Return the (X, Y) coordinate for the center point of the cell that contains the specified text.  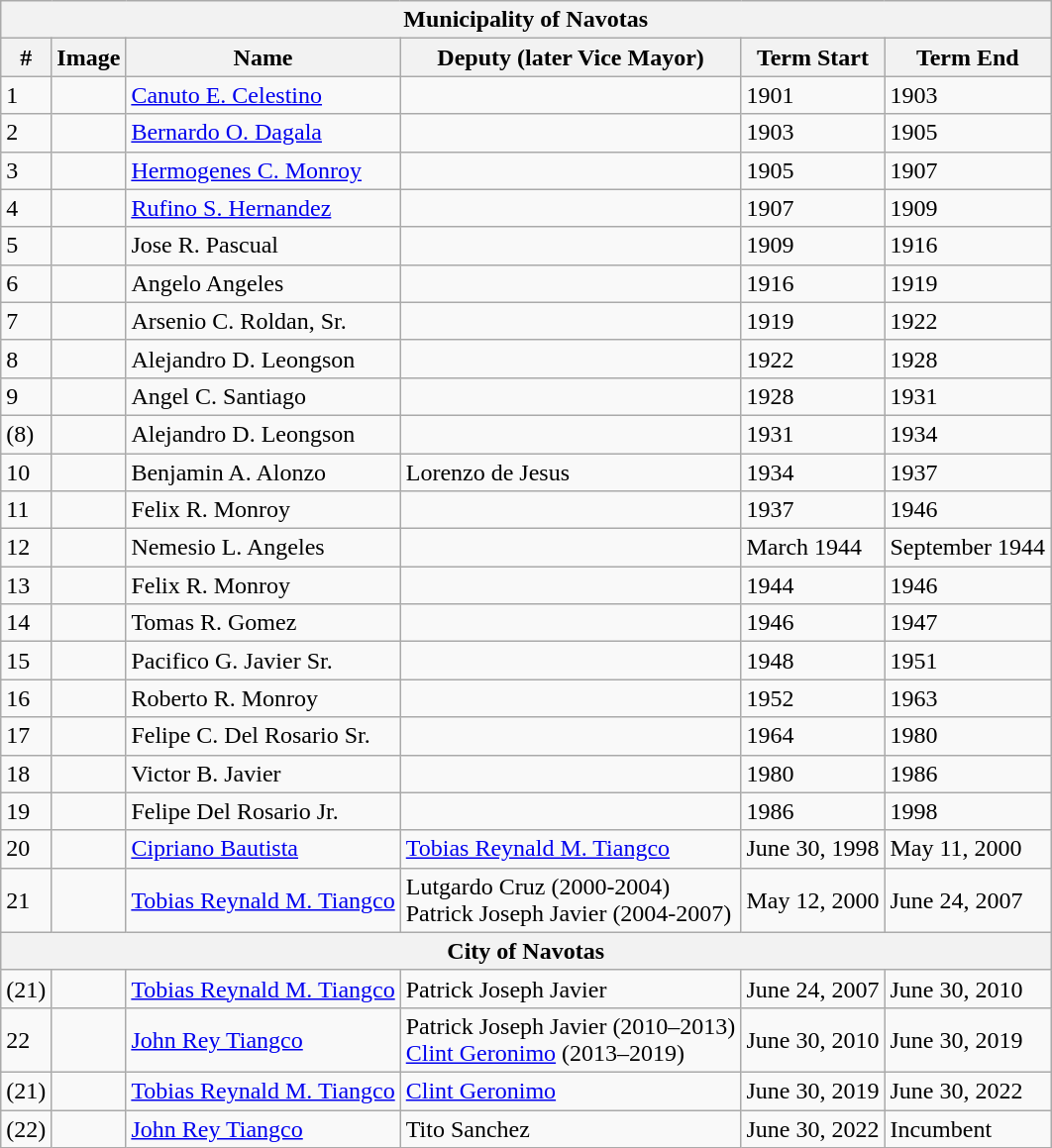
1944 (812, 585)
7 (26, 321)
Bernardo O. Dagala (263, 133)
(8) (26, 434)
1951 (968, 661)
8 (26, 359)
Victor B. Javier (263, 774)
13 (26, 585)
1963 (968, 698)
1901 (812, 95)
10 (26, 472)
Nemesio L. Angeles (263, 548)
Lutgardo Cruz (2000-2004)Patrick Joseph Javier (2004-2007) (571, 899)
Arsenio C. Roldan, Sr. (263, 321)
May 11, 2000 (968, 849)
14 (26, 623)
Cipriano Bautista (263, 849)
Angel C. Santiago (263, 396)
2 (26, 133)
1948 (812, 661)
Term End (968, 57)
17 (26, 736)
Pacifico G. Javier Sr. (263, 661)
15 (26, 661)
Hermogenes C. Monroy (263, 170)
March 1944 (812, 548)
Canuto E. Celestino (263, 95)
Felipe C. Del Rosario Sr. (263, 736)
22 (26, 1040)
(22) (26, 1128)
12 (26, 548)
City of Navotas (526, 951)
3 (26, 170)
Lorenzo de Jesus (571, 472)
Rufino S. Hernandez (263, 208)
June 30, 1998 (812, 849)
Benjamin A. Alonzo (263, 472)
Deputy (later Vice Mayor) (571, 57)
6 (26, 283)
5 (26, 246)
20 (26, 849)
Name (263, 57)
Roberto R. Monroy (263, 698)
1964 (812, 736)
9 (26, 396)
September 1944 (968, 548)
1998 (968, 811)
1947 (968, 623)
Incumbent (968, 1128)
21 (26, 899)
4 (26, 208)
Image (89, 57)
Jose R. Pascual (263, 246)
1 (26, 95)
Clint Geronimo (571, 1091)
Patrick Joseph Javier (571, 989)
Term Start (812, 57)
1952 (812, 698)
Angelo Angeles (263, 283)
18 (26, 774)
11 (26, 510)
Tomas R. Gomez (263, 623)
Tito Sanchez (571, 1128)
Patrick Joseph Javier (2010–2013)Clint Geronimo (2013–2019) (571, 1040)
16 (26, 698)
Felipe Del Rosario Jr. (263, 811)
Municipality of Navotas (526, 20)
May 12, 2000 (812, 899)
# (26, 57)
19 (26, 811)
